Provide the [x, y] coordinate of the cell's center where the given text is located.  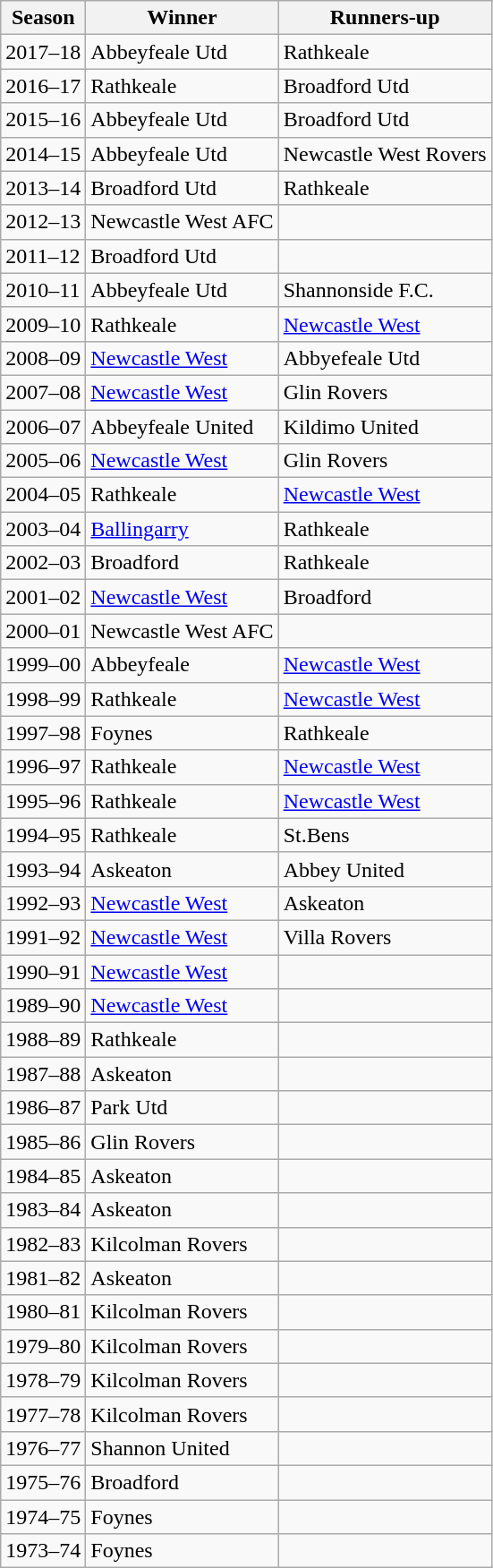
Park Utd [183, 1108]
1987–88 [43, 1074]
2004–05 [43, 495]
2005–06 [43, 461]
1974–75 [43, 1517]
Abbyefeale Utd [385, 358]
2016–17 [43, 86]
1981–82 [43, 1278]
2006–07 [43, 427]
2015–16 [43, 120]
Ballingarry [183, 529]
St.Bens [385, 835]
2013–14 [43, 188]
2000–01 [43, 631]
2001–02 [43, 597]
1991–92 [43, 937]
2007–08 [43, 392]
2017–18 [43, 52]
Abbeyfeale [183, 665]
1986–87 [43, 1108]
1990–91 [43, 971]
2008–09 [43, 358]
1983–84 [43, 1210]
1979–80 [43, 1346]
2003–04 [43, 529]
1992–93 [43, 903]
1994–95 [43, 835]
2012–13 [43, 222]
1973–74 [43, 1551]
Abbeyfeale United [183, 427]
Abbey United [385, 869]
Season [43, 18]
1975–76 [43, 1482]
1999–00 [43, 665]
Newcastle West Rovers [385, 154]
1978–79 [43, 1380]
Runners-up [385, 18]
1980–81 [43, 1312]
2002–03 [43, 563]
1976–77 [43, 1448]
1998–99 [43, 699]
2011–12 [43, 256]
Shannonside F.C. [385, 290]
1995–96 [43, 801]
1989–90 [43, 1006]
Villa Rovers [385, 937]
1982–83 [43, 1244]
2010–11 [43, 290]
1984–85 [43, 1176]
1977–78 [43, 1414]
Kildimo United [385, 427]
1996–97 [43, 767]
Shannon United [183, 1448]
1985–86 [43, 1142]
2009–10 [43, 324]
1993–94 [43, 869]
1988–89 [43, 1040]
2014–15 [43, 154]
1997–98 [43, 733]
Winner [183, 18]
